Provide the [X, Y] coordinate of the cell's center where the given text is located.  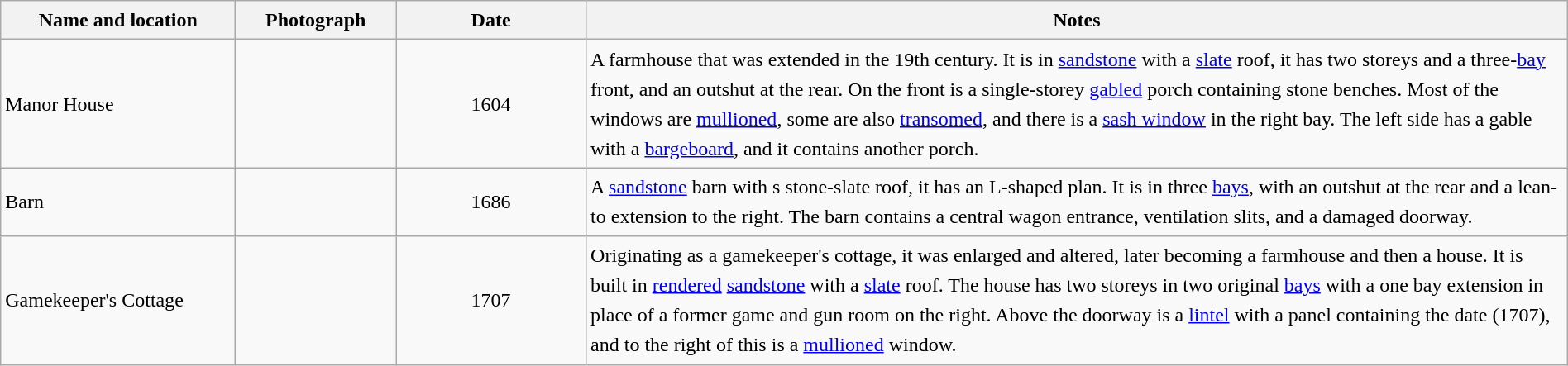
Date [491, 20]
1686 [491, 202]
Name and location [118, 20]
Notes [1077, 20]
Photograph [316, 20]
Manor House [118, 104]
Gamekeeper's Cottage [118, 301]
1707 [491, 301]
1604 [491, 104]
Barn [118, 202]
